Scan for the cell matching the given text and deliver its [X, Y] coordinate at center. 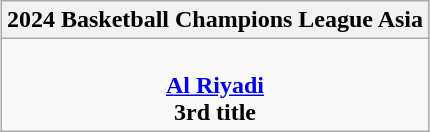
Al Riyadi3rd title [214, 85]
2024 Basketball Champions League Asia [214, 20]
